Find where the given text appears and provide that cell's center as [X, Y] coordinate. 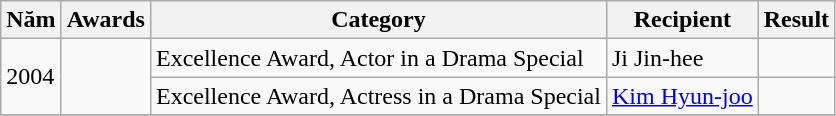
Excellence Award, Actor in a Drama Special [378, 58]
Ji Jin-hee [682, 58]
Category [378, 20]
Kim Hyun-joo [682, 96]
Awards [106, 20]
Recipient [682, 20]
2004 [31, 77]
Excellence Award, Actress in a Drama Special [378, 96]
Result [796, 20]
Năm [31, 20]
